Scan for the cell matching the given text and deliver its [x, y] coordinate at center. 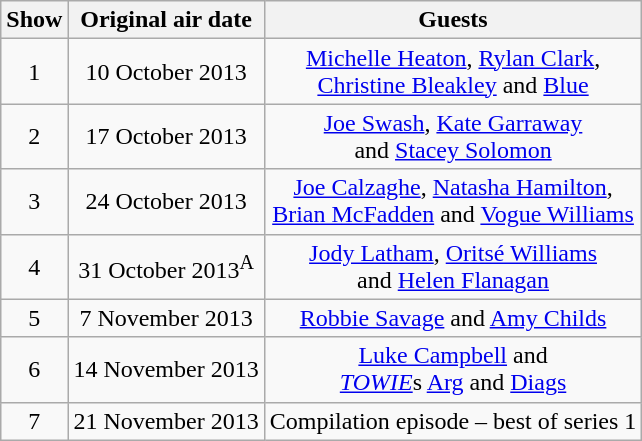
7 November 2013 [166, 318]
Show [34, 20]
Michelle Heaton, Rylan Clark,Christine Bleakley and Blue [453, 72]
5 [34, 318]
31 October 2013A [166, 266]
4 [34, 266]
10 October 2013 [166, 72]
Robbie Savage and Amy Childs [453, 318]
24 October 2013 [166, 202]
Joe Swash, Kate Garrawayand Stacey Solomon [453, 136]
17 October 2013 [166, 136]
2 [34, 136]
14 November 2013 [166, 370]
7 [34, 421]
Luke Campbell andTOWIEs Arg and Diags [453, 370]
Joe Calzaghe, Natasha Hamilton,Brian McFadden and Vogue Williams [453, 202]
6 [34, 370]
21 November 2013 [166, 421]
3 [34, 202]
Guests [453, 20]
1 [34, 72]
Original air date [166, 20]
Compilation episode – best of series 1 [453, 421]
Jody Latham, Oritsé Williamsand Helen Flanagan [453, 266]
